Identify which cell holds the provided text, then report its [x, y] central coordinate. 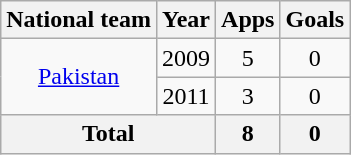
Apps [248, 20]
Pakistan [79, 77]
5 [248, 58]
2011 [186, 96]
Total [108, 134]
3 [248, 96]
Year [186, 20]
National team [79, 20]
8 [248, 134]
Goals [315, 20]
2009 [186, 58]
